Provide the [X, Y] coordinate of the cell's center where the given text is located.  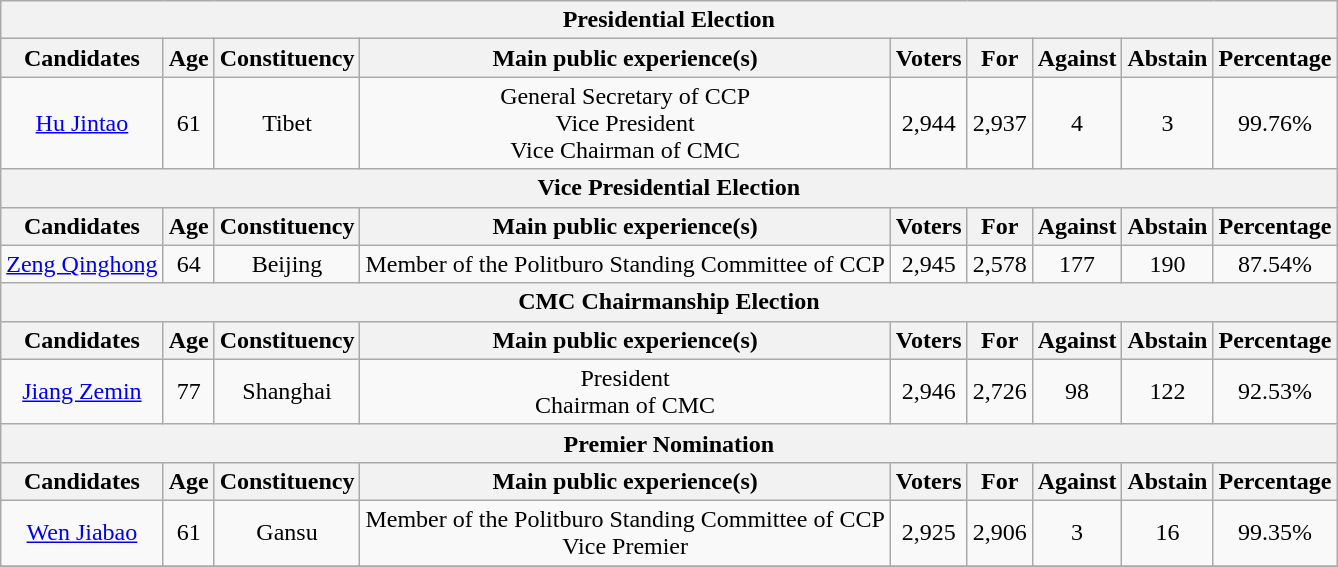
98 [1077, 392]
Gansu [287, 532]
Shanghai [287, 392]
Vice Presidential Election [669, 188]
Zeng Qinghong [82, 264]
Premier Nomination [669, 443]
2,578 [1000, 264]
122 [1168, 392]
2,945 [928, 264]
Member of the Politburo Standing Committee of CCPVice Premier [625, 532]
Wen Jiabao [82, 532]
77 [188, 392]
Beijing [287, 264]
2,944 [928, 123]
PresidentChairman of CMC [625, 392]
190 [1168, 264]
16 [1168, 532]
CMC Chairmanship Election [669, 302]
2,946 [928, 392]
2,925 [928, 532]
Member of the Politburo Standing Committee of CCP [625, 264]
Tibet [287, 123]
92.53% [1275, 392]
87.54% [1275, 264]
Jiang Zemin [82, 392]
2,906 [1000, 532]
99.35% [1275, 532]
64 [188, 264]
177 [1077, 264]
General Secretary of CCPVice PresidentVice Chairman of CMC [625, 123]
2,937 [1000, 123]
Hu Jintao [82, 123]
4 [1077, 123]
2,726 [1000, 392]
Presidential Election [669, 20]
99.76% [1275, 123]
